Search for the cell housing the specified text and yield its [X, Y] center coordinate. 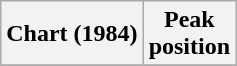
Chart (1984) [72, 34]
Peakposition [189, 34]
